Locate the cell with the specified text and output its [X, Y] center coordinate. 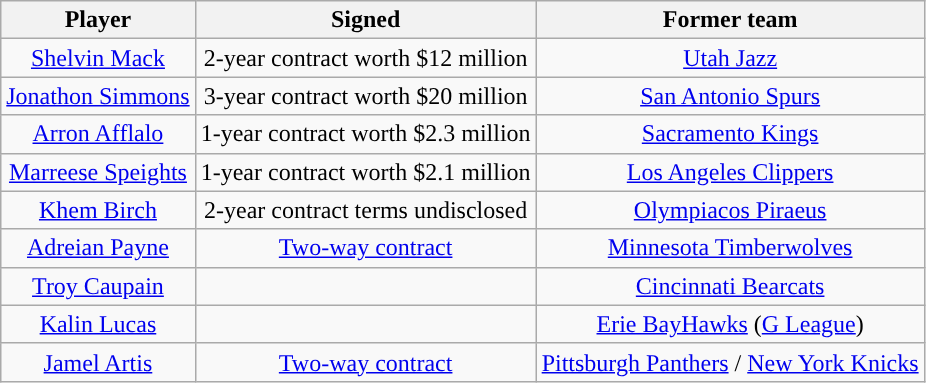
1-year contract worth $2.1 million [366, 172]
Marreese Speights [98, 172]
2-year contract terms undisclosed [366, 210]
Jamel Artis [98, 362]
Cincinnati Bearcats [730, 286]
Khem Birch [98, 210]
Minnesota Timberwolves [730, 248]
Sacramento Kings [730, 134]
Adreian Payne [98, 248]
Erie BayHawks (G League) [730, 324]
Los Angeles Clippers [730, 172]
Former team [730, 20]
Kalin Lucas [98, 324]
Troy Caupain [98, 286]
Shelvin Mack [98, 58]
Player [98, 20]
Pittsburgh Panthers / New York Knicks [730, 362]
1-year contract worth $2.3 million [366, 134]
3-year contract worth $20 million [366, 96]
Signed [366, 20]
Jonathon Simmons [98, 96]
2-year contract worth $12 million [366, 58]
San Antonio Spurs [730, 96]
Olympiacos Piraeus [730, 210]
Utah Jazz [730, 58]
Arron Afflalo [98, 134]
